Pinpoint the cell where the given text exists, returning its (X, Y) midpoint coordinate. 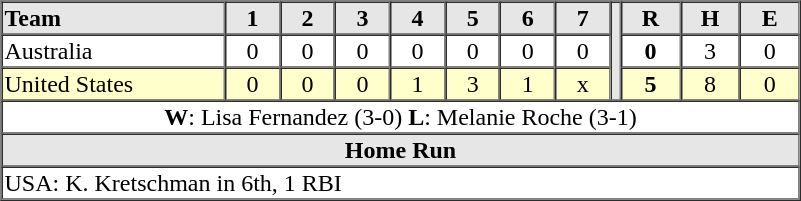
E (770, 18)
R (651, 18)
2 (308, 18)
7 (582, 18)
8 (710, 84)
x (582, 84)
USA: K. Kretschman in 6th, 1 RBI (401, 182)
H (710, 18)
W: Lisa Fernandez (3-0) L: Melanie Roche (3-1) (401, 116)
Team (114, 18)
4 (418, 18)
Australia (114, 50)
United States (114, 84)
6 (528, 18)
Home Run (401, 150)
